Detect which cell encompasses the target text, then output its [X, Y] center coordinate. 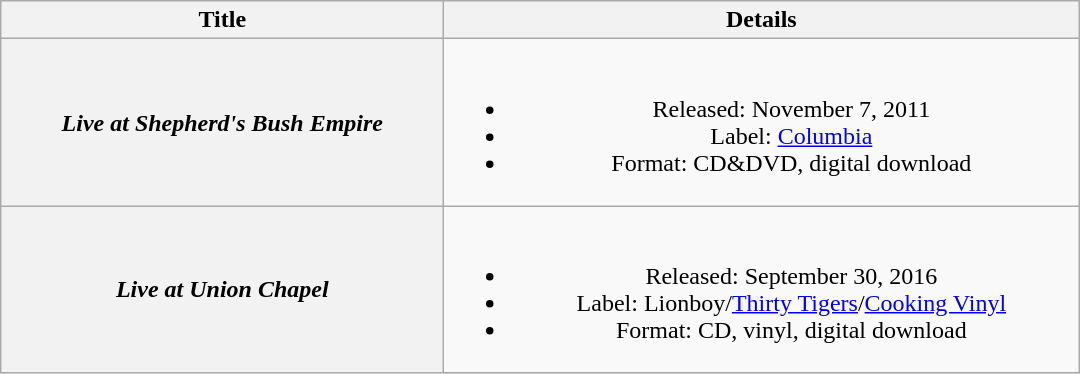
Live at Shepherd's Bush Empire [222, 122]
Title [222, 20]
Details [762, 20]
Live at Union Chapel [222, 290]
Released: November 7, 2011Label: ColumbiaFormat: CD&DVD, digital download [762, 122]
Released: September 30, 2016Label: Lionboy/Thirty Tigers/Cooking VinylFormat: CD, vinyl, digital download [762, 290]
